From the cell containing the given text, extract its center point as [X, Y] coordinate. 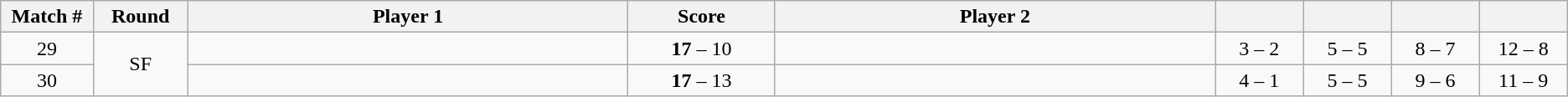
12 – 8 [1523, 48]
8 – 7 [1436, 48]
29 [47, 48]
11 – 9 [1523, 80]
30 [47, 80]
Score [702, 17]
3 – 2 [1260, 48]
4 – 1 [1260, 80]
SF [141, 64]
Player 2 [995, 17]
17 – 13 [702, 80]
Player 1 [408, 17]
9 – 6 [1436, 80]
17 – 10 [702, 48]
Round [141, 17]
Match # [47, 17]
